Detect which cell encompasses the target text, then output its (X, Y) center coordinate. 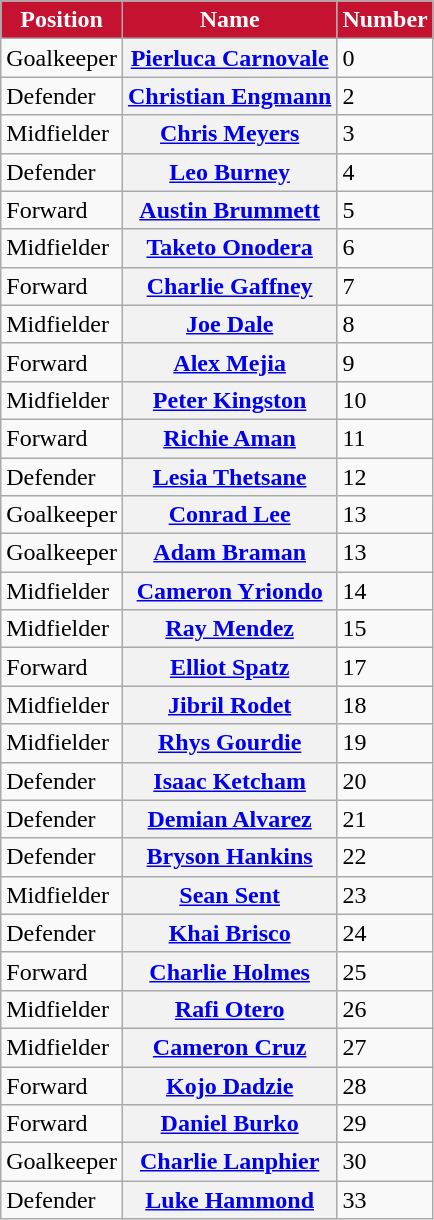
Peter Kingston (229, 400)
Christian Engmann (229, 96)
9 (385, 362)
Cameron Yriondo (229, 591)
24 (385, 933)
Sean Sent (229, 895)
Adam Braman (229, 553)
8 (385, 324)
6 (385, 248)
17 (385, 667)
20 (385, 781)
Rafi Otero (229, 1009)
Daniel Burko (229, 1124)
Jibril Rodet (229, 705)
Joe Dale (229, 324)
Charlie Lanphier (229, 1162)
Bryson Hankins (229, 857)
Name (229, 20)
Khai Brisco (229, 933)
Position (62, 20)
Taketo Onodera (229, 248)
Charlie Holmes (229, 971)
22 (385, 857)
26 (385, 1009)
Conrad Lee (229, 515)
Luke Hammond (229, 1200)
Number (385, 20)
14 (385, 591)
Alex Mejia (229, 362)
Cameron Cruz (229, 1047)
29 (385, 1124)
Charlie Gaffney (229, 286)
25 (385, 971)
Elliot Spatz (229, 667)
Rhys Gourdie (229, 743)
0 (385, 58)
Lesia Thetsane (229, 477)
23 (385, 895)
33 (385, 1200)
12 (385, 477)
Kojo Dadzie (229, 1085)
10 (385, 400)
2 (385, 96)
Richie Aman (229, 438)
15 (385, 629)
18 (385, 705)
4 (385, 172)
30 (385, 1162)
7 (385, 286)
Isaac Ketcham (229, 781)
19 (385, 743)
3 (385, 134)
Leo Burney (229, 172)
11 (385, 438)
Chris Meyers (229, 134)
Ray Mendez (229, 629)
28 (385, 1085)
Pierluca Carnovale (229, 58)
21 (385, 819)
5 (385, 210)
27 (385, 1047)
Demian Alvarez (229, 819)
Austin Brummett (229, 210)
